Identify which cell holds the provided text, then report its [X, Y] central coordinate. 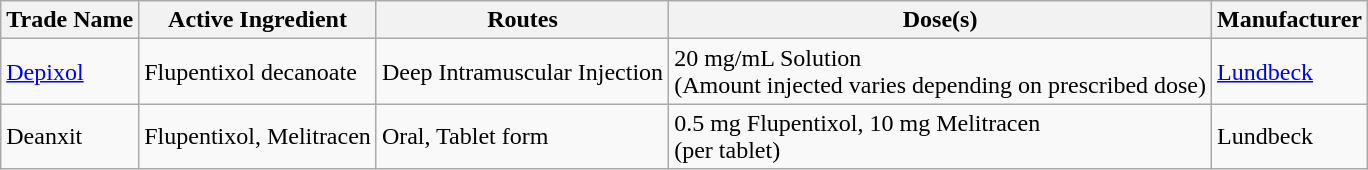
20 mg/mL Solution(Amount injected varies depending on prescribed dose) [940, 72]
Flupentixol decanoate [258, 72]
Dose(s) [940, 20]
0.5 mg Flupentixol, 10 mg Melitracen(per tablet) [940, 136]
Deep Intramuscular Injection [522, 72]
Routes [522, 20]
Flupentixol, Melitracen [258, 136]
Manufacturer [1290, 20]
Deanxit [70, 136]
Depixol [70, 72]
Trade Name [70, 20]
Oral, Tablet form [522, 136]
Active Ingredient [258, 20]
